Capture the cell that displays the provided text and extract its (x, y) central coordinate. 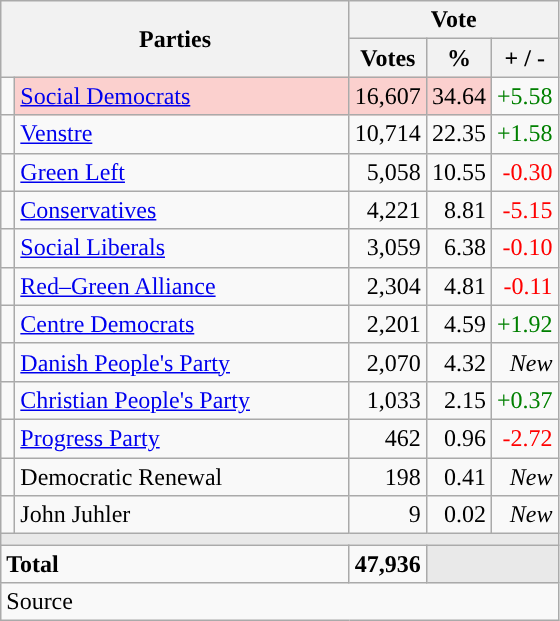
Conservatives (182, 210)
16,607 (388, 96)
4.32 (458, 362)
Democratic Renewal (182, 477)
+ / - (524, 58)
Votes (388, 58)
2,201 (388, 324)
8.81 (458, 210)
-0.30 (524, 172)
34.64 (458, 96)
-0.11 (524, 286)
0.96 (458, 438)
4.59 (458, 324)
22.35 (458, 134)
4,221 (388, 210)
Green Left (182, 172)
3,059 (388, 248)
Vote (454, 20)
2,304 (388, 286)
9 (388, 515)
+1.58 (524, 134)
Parties (176, 39)
10.55 (458, 172)
0.41 (458, 477)
Red–Green Alliance (182, 286)
0.02 (458, 515)
47,936 (388, 564)
Total (176, 564)
Christian People's Party (182, 400)
Danish People's Party (182, 362)
Venstre (182, 134)
1,033 (388, 400)
198 (388, 477)
10,714 (388, 134)
2,070 (388, 362)
5,058 (388, 172)
-2.72 (524, 438)
2.15 (458, 400)
462 (388, 438)
Social Democrats (182, 96)
Social Liberals (182, 248)
John Juhler (182, 515)
+1.92 (524, 324)
+5.58 (524, 96)
Source (280, 602)
-5.15 (524, 210)
+0.37 (524, 400)
4.81 (458, 286)
Progress Party (182, 438)
% (458, 58)
-0.10 (524, 248)
Centre Democrats (182, 324)
6.38 (458, 248)
